Capture the cell that displays the provided text and extract its (X, Y) central coordinate. 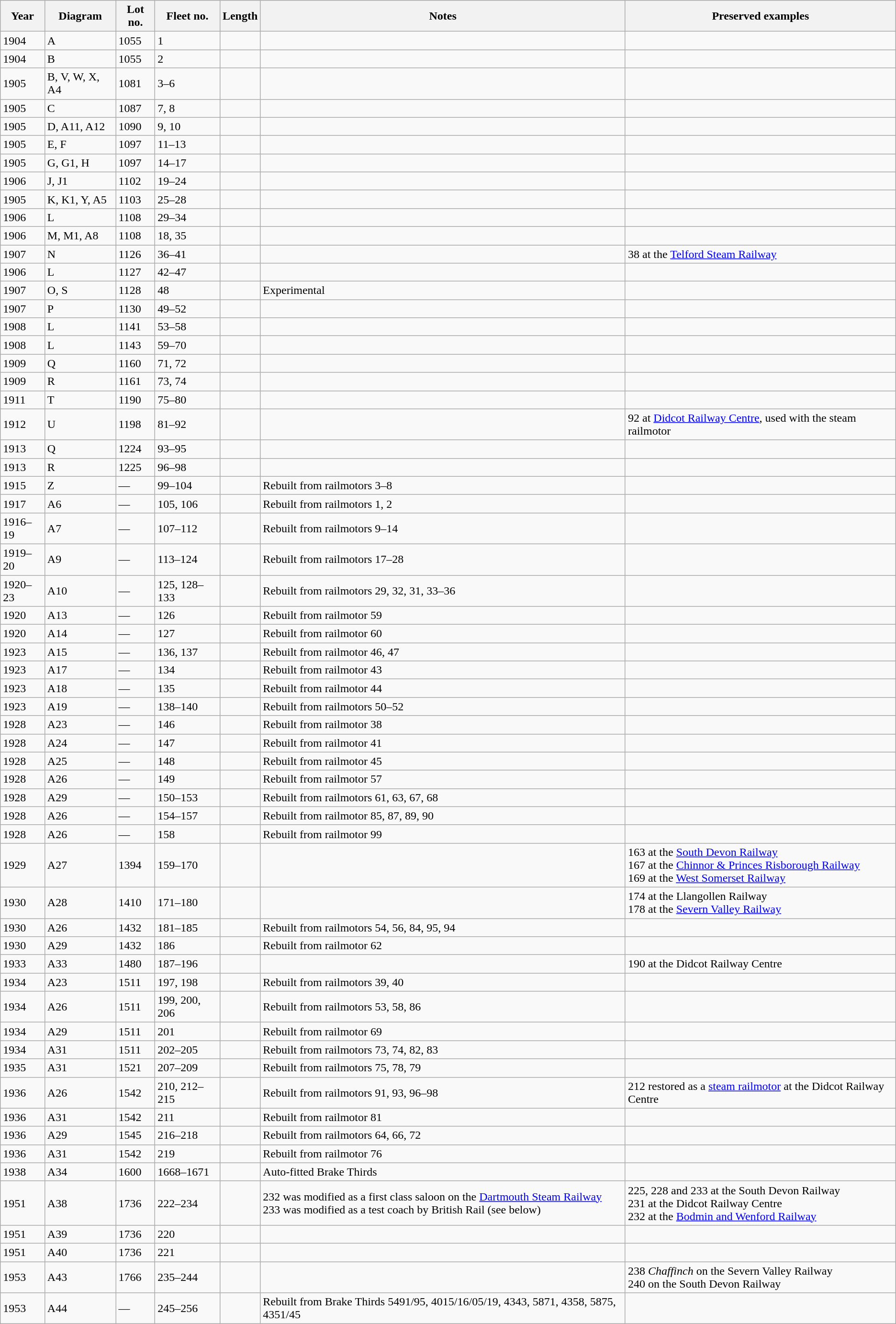
1919–20 (23, 559)
73, 74 (188, 381)
Year (23, 16)
Rebuilt from railmotor 81 (443, 1117)
38 at the Telford Steam Railway (760, 254)
126 (188, 616)
A34 (80, 1172)
181–185 (188, 927)
96–98 (188, 467)
29–34 (188, 217)
159–170 (188, 865)
36–41 (188, 254)
158 (188, 834)
A13 (80, 616)
232 was modified as a first class saloon on the Dartmouth Steam Railway233 was modified as a test coach by British Rail (see below) (443, 1203)
Rebuilt from railmotors 64, 66, 72 (443, 1135)
A6 (80, 504)
210, 212–215 (188, 1092)
1521 (135, 1068)
146 (188, 725)
135 (188, 688)
N (80, 254)
138–140 (188, 707)
Rebuilt from railmotor 41 (443, 743)
186 (188, 946)
221 (188, 1252)
A24 (80, 743)
E, F (80, 145)
1916–19 (23, 528)
1410 (135, 903)
3–6 (188, 83)
136, 137 (188, 652)
220 (188, 1234)
18, 35 (188, 236)
Rebuilt from railmotors 1, 2 (443, 504)
U (80, 424)
Rebuilt from railmotors 9–14 (443, 528)
B (80, 59)
1103 (135, 199)
Rebuilt from railmotor 99 (443, 834)
Rebuilt from railmotor 43 (443, 670)
113–124 (188, 559)
1224 (135, 449)
A27 (80, 865)
48 (188, 291)
1766 (135, 1277)
197, 198 (188, 982)
Auto-fitted Brake Thirds (443, 1172)
Rebuilt from railmotor 38 (443, 725)
1126 (135, 254)
1668–1671 (188, 1172)
Notes (443, 16)
71, 72 (188, 363)
93–95 (188, 449)
1915 (23, 485)
C (80, 108)
149 (188, 779)
190 at the Didcot Railway Centre (760, 964)
1198 (135, 424)
127 (188, 634)
238 Chaffinch on the Severn Valley Railway240 on the South Devon Railway (760, 1277)
1935 (23, 1068)
A10 (80, 591)
A43 (80, 1277)
Diagram (80, 16)
A18 (80, 688)
148 (188, 761)
Experimental (443, 291)
53–58 (188, 327)
A39 (80, 1234)
A28 (80, 903)
14–17 (188, 163)
202–205 (188, 1050)
1102 (135, 181)
Preserved examples (760, 16)
Rebuilt from railmotor 57 (443, 779)
1912 (23, 424)
A7 (80, 528)
Rebuilt from railmotors 50–52 (443, 707)
1087 (135, 108)
Rebuilt from railmotor 45 (443, 761)
M, M1, A8 (80, 236)
99–104 (188, 485)
A (80, 41)
59–70 (188, 345)
75–80 (188, 400)
42–47 (188, 272)
222–234 (188, 1203)
Rebuilt from railmotor 62 (443, 946)
A17 (80, 670)
1394 (135, 865)
B, V, W, X, A4 (80, 83)
A15 (80, 652)
49–52 (188, 309)
211 (188, 1117)
Rebuilt from railmotors 3–8 (443, 485)
Rebuilt from railmotor 46, 47 (443, 652)
1600 (135, 1172)
Rebuilt from railmotors 73, 74, 82, 83 (443, 1050)
Rebuilt from railmotors 29, 32, 31, 33–36 (443, 591)
1130 (135, 309)
Rebuilt from railmotors 91, 93, 96–98 (443, 1092)
1161 (135, 381)
1141 (135, 327)
P (80, 309)
171–180 (188, 903)
Rebuilt from railmotors 39, 40 (443, 982)
163 at the South Devon Railway167 at the Chinnor & Princes Risborough Railway169 at the West Somerset Railway (760, 865)
212 restored as a steam railmotor at the Didcot Railway Centre (760, 1092)
1190 (135, 400)
1 (188, 41)
219 (188, 1154)
1225 (135, 467)
Rebuilt from Brake Thirds 5491/95, 4015/16/05/19, 4343, 5871, 4358, 5875, 4351/45 (443, 1309)
Z (80, 485)
K, K1, Y, A5 (80, 199)
19–24 (188, 181)
207–209 (188, 1068)
1090 (135, 126)
1938 (23, 1172)
107–112 (188, 528)
Rebuilt from railmotor 44 (443, 688)
1911 (23, 400)
1480 (135, 964)
Rebuilt from railmotor 59 (443, 616)
216–218 (188, 1135)
Rebuilt from railmotors 17–28 (443, 559)
235–244 (188, 1277)
A25 (80, 761)
G, G1, H (80, 163)
A44 (80, 1309)
174 at the Llangollen Railway178 at the Severn Valley Railway (760, 903)
11–13 (188, 145)
Fleet no. (188, 16)
7, 8 (188, 108)
25–28 (188, 199)
81–92 (188, 424)
Rebuilt from railmotor 85, 87, 89, 90 (443, 816)
225, 228 and 233 at the South Devon Railway231 at the Didcot Railway Centre232 at the Bodmin and Wenford Railway (760, 1203)
1143 (135, 345)
Rebuilt from railmotors 54, 56, 84, 95, 94 (443, 927)
Rebuilt from railmotor 60 (443, 634)
D, A11, A12 (80, 126)
1081 (135, 83)
199, 200, 206 (188, 1007)
245–256 (188, 1309)
1127 (135, 272)
A33 (80, 964)
147 (188, 743)
150–153 (188, 797)
187–196 (188, 964)
92 at Didcot Railway Centre, used with the steam railmotor (760, 424)
Rebuilt from railmotor 76 (443, 1154)
J, J1 (80, 181)
A14 (80, 634)
A38 (80, 1203)
1160 (135, 363)
Lot no. (135, 16)
2 (188, 59)
A19 (80, 707)
134 (188, 670)
154–157 (188, 816)
1917 (23, 504)
1128 (135, 291)
Rebuilt from railmotors 75, 78, 79 (443, 1068)
Rebuilt from railmotors 53, 58, 86 (443, 1007)
1929 (23, 865)
Rebuilt from railmotor 69 (443, 1032)
A9 (80, 559)
201 (188, 1032)
1933 (23, 964)
Rebuilt from railmotors 61, 63, 67, 68 (443, 797)
105, 106 (188, 504)
T (80, 400)
A40 (80, 1252)
9, 10 (188, 126)
Length (240, 16)
1545 (135, 1135)
125, 128–133 (188, 591)
O, S (80, 291)
1920–23 (23, 591)
